For the text-containing cell, return its midpoint in [X, Y] coordinate format. 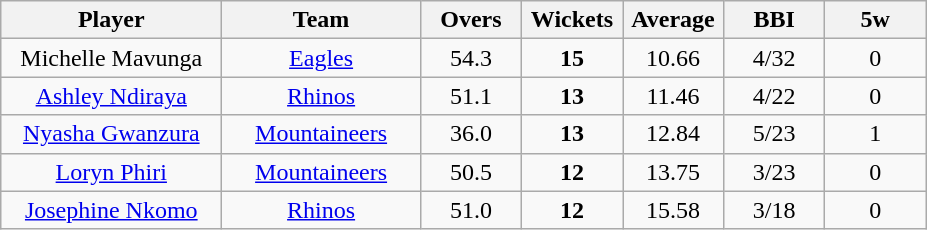
Loryn Phiri [112, 172]
Josephine Nkomo [112, 210]
Team [322, 20]
5w [876, 20]
1 [876, 134]
12.84 [672, 134]
Average [672, 20]
3/18 [774, 210]
50.5 [470, 172]
54.3 [470, 58]
15 [572, 58]
Player [112, 20]
36.0 [470, 134]
BBI [774, 20]
15.58 [672, 210]
3/23 [774, 172]
4/22 [774, 96]
10.66 [672, 58]
13.75 [672, 172]
51.0 [470, 210]
Michelle Mavunga [112, 58]
5/23 [774, 134]
4/32 [774, 58]
11.46 [672, 96]
Nyasha Gwanzura [112, 134]
Wickets [572, 20]
Overs [470, 20]
Eagles [322, 58]
Ashley Ndiraya [112, 96]
51.1 [470, 96]
